Provide the [X, Y] coordinate of the cell's center where the given text is located.  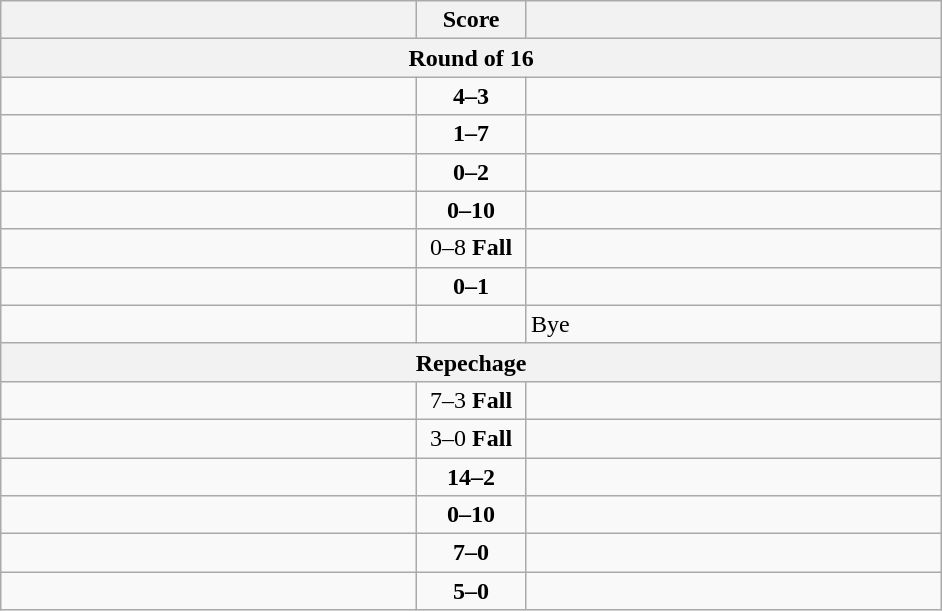
Repechage [472, 362]
7–3 Fall [472, 400]
Score [472, 20]
0–2 [472, 172]
4–3 [472, 96]
0–8 Fall [472, 248]
0–1 [472, 286]
1–7 [472, 134]
3–0 Fall [472, 438]
Bye [733, 324]
14–2 [472, 477]
5–0 [472, 591]
Round of 16 [472, 58]
7–0 [472, 553]
